Detect which cell encompasses the target text, then output its [x, y] center coordinate. 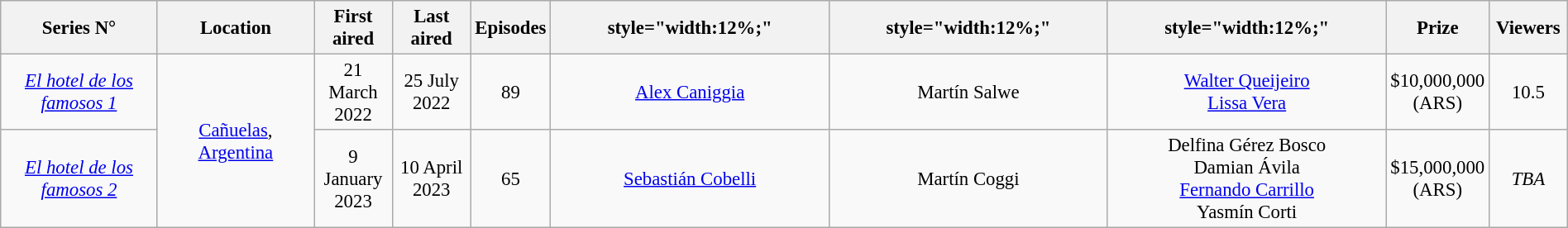
El hotel de los famosos 2 [79, 178]
El hotel de los famosos 1 [79, 93]
9 January 2023 [354, 178]
Series N° [79, 28]
21 March 2022 [354, 93]
Walter Queijeiro Lissa Vera [1247, 93]
Viewers [1528, 28]
Martín Coggi [969, 178]
Cañuelas, Argentina [235, 141]
Martín Salwe [969, 93]
25 July 2022 [432, 93]
Sebastián Cobelli [690, 178]
10 April 2023 [432, 178]
Last aired [432, 28]
$15,000,000 (ARS) [1437, 178]
Alex Caniggia [690, 93]
65 [511, 178]
89 [511, 93]
First aired [354, 28]
10.5 [1528, 93]
TBA [1528, 178]
Prize [1437, 28]
Delfina Gérez Bosco Damian Ávila Fernando Carrillo Yasmín Corti [1247, 178]
Episodes [511, 28]
Location [235, 28]
$10,000,000 (ARS) [1437, 93]
